Extract the (x, y) coordinate from the center of the cell holding the provided text.  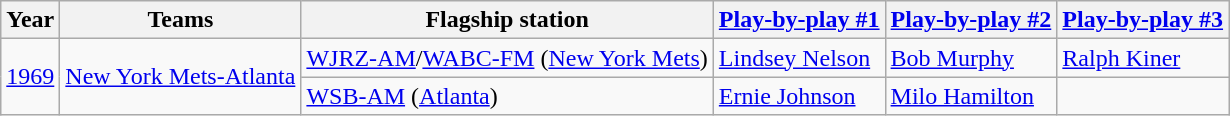
New York Mets-Atlanta (180, 77)
WJRZ-AM/WABC-FM (New York Mets) (507, 58)
Milo Hamilton (971, 96)
1969 (30, 77)
Play-by-play #3 (1143, 20)
Ernie Johnson (799, 96)
Year (30, 20)
WSB-AM (Atlanta) (507, 96)
Flagship station (507, 20)
Play-by-play #1 (799, 20)
Play-by-play #2 (971, 20)
Ralph Kiner (1143, 58)
Teams (180, 20)
Bob Murphy (971, 58)
Lindsey Nelson (799, 58)
